Return [X, Y] of the center of cell containing provided text 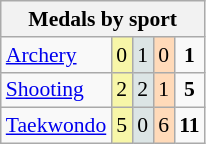
Medals by sport [103, 19]
11 [190, 126]
Taekwondo [56, 126]
Shooting [56, 90]
Archery [56, 55]
6 [164, 126]
